Detect which cell encompasses the target text, then output its (X, Y) center coordinate. 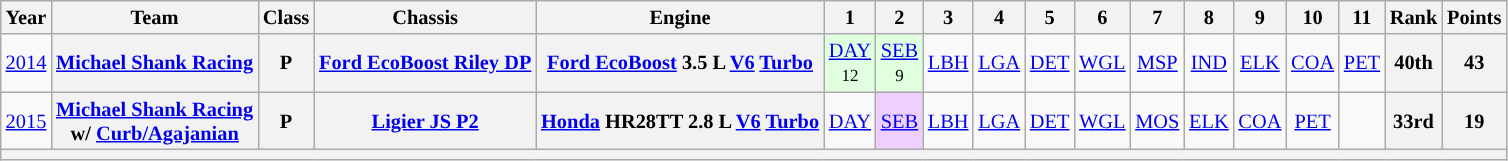
Rank (1414, 17)
11 (1362, 17)
6 (1102, 17)
2015 (26, 121)
Chassis (425, 17)
Michael Shank Racing (154, 63)
Ford EcoBoost Riley DP (425, 63)
MSP (1157, 63)
Class (286, 17)
7 (1157, 17)
Team (154, 17)
4 (999, 17)
5 (1050, 17)
40th (1414, 63)
MOS (1157, 121)
DAY12 (850, 63)
Ligier JS P2 (425, 121)
Ford EcoBoost 3.5 L V6 Turbo (680, 63)
3 (948, 17)
33rd (1414, 121)
1 (850, 17)
SEB9 (900, 63)
IND (1208, 63)
DAY (850, 121)
Honda HR28TT 2.8 L V6 Turbo (680, 121)
Year (26, 17)
9 (1260, 17)
19 (1474, 121)
2014 (26, 63)
10 (1312, 17)
8 (1208, 17)
43 (1474, 63)
Points (1474, 17)
Michael Shank Racingw/ Curb/Agajanian (154, 121)
2 (900, 17)
SEB (900, 121)
Engine (680, 17)
